Identify which cell holds the provided text, then report its [x, y] central coordinate. 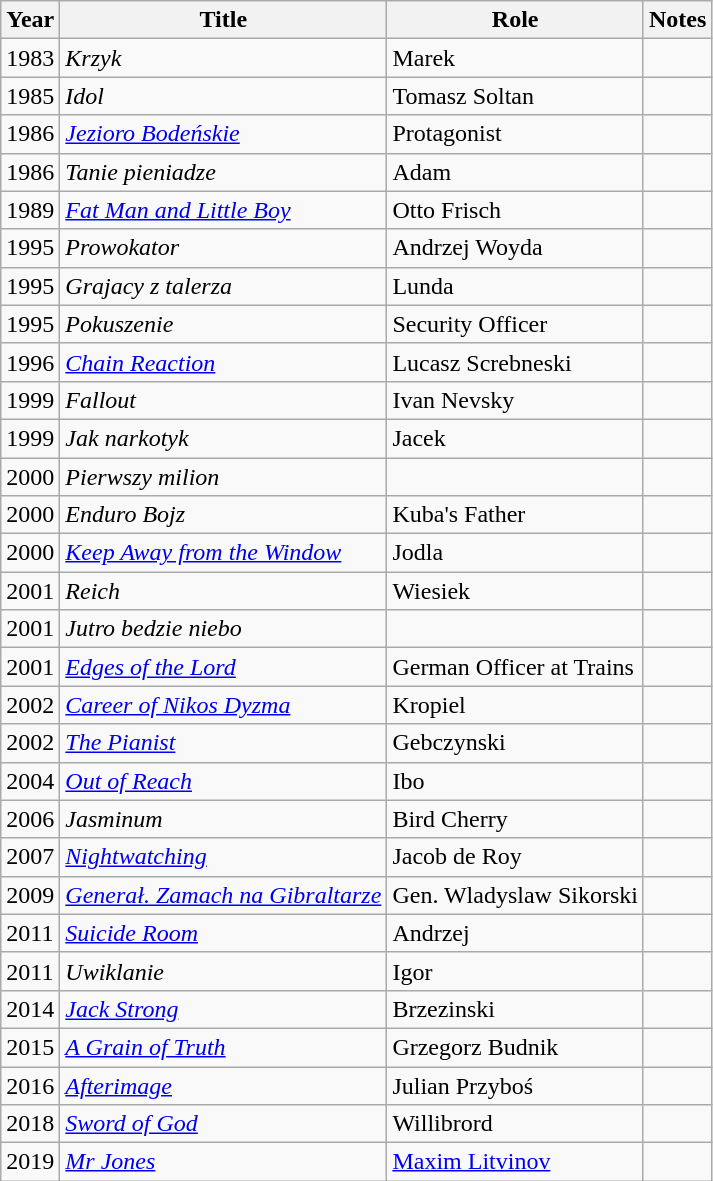
Julian Przyboś [516, 1085]
Willibrord [516, 1124]
Generał. Zamach na Gibraltarze [224, 895]
Edges of the Lord [224, 667]
Lucasz Screbneski [516, 362]
2006 [30, 819]
Nightwatching [224, 857]
Title [224, 20]
Jodla [516, 553]
Lunda [516, 286]
Brzezinski [516, 1009]
Role [516, 20]
Year [30, 20]
Jak narkotyk [224, 438]
Tomasz Soltan [516, 96]
Fat Man and Little Boy [224, 210]
2016 [30, 1085]
Gebczynski [516, 743]
2007 [30, 857]
Jezioro Bodeńskie [224, 134]
German Officer at Trains [516, 667]
Jack Strong [224, 1009]
1985 [30, 96]
Tanie pieniadze [224, 172]
2018 [30, 1124]
Uwiklanie [224, 971]
2009 [30, 895]
Pokuszenie [224, 324]
2019 [30, 1162]
Jacob de Roy [516, 857]
A Grain of Truth [224, 1047]
Afterimage [224, 1085]
1989 [30, 210]
Otto Frisch [516, 210]
Bird Cherry [516, 819]
Mr Jones [224, 1162]
Jasminum [224, 819]
Igor [516, 971]
Kropiel [516, 705]
Andrzej Woyda [516, 248]
Reich [224, 591]
Gen. Wladyslaw Sikorski [516, 895]
Enduro Bojz [224, 515]
Out of Reach [224, 781]
Ivan Nevsky [516, 400]
2004 [30, 781]
Prowokator [224, 248]
Chain Reaction [224, 362]
1983 [30, 58]
Sword of God [224, 1124]
The Pianist [224, 743]
Jutro bedzie niebo [224, 629]
Andrzej [516, 933]
Notes [677, 20]
Security Officer [516, 324]
2015 [30, 1047]
Suicide Room [224, 933]
Krzyk [224, 58]
2014 [30, 1009]
Adam [516, 172]
Grajacy z talerza [224, 286]
Idol [224, 96]
Kuba's Father [516, 515]
Keep Away from the Window [224, 553]
Ibo [516, 781]
Fallout [224, 400]
Wiesiek [516, 591]
Career of Nikos Dyzma [224, 705]
Grzegorz Budnik [516, 1047]
Jacek [516, 438]
Marek [516, 58]
1996 [30, 362]
Pierwszy milion [224, 477]
Protagonist [516, 134]
Maxim Litvinov [516, 1162]
